Extract the (x, y) coordinate from the center of the cell holding the provided text.  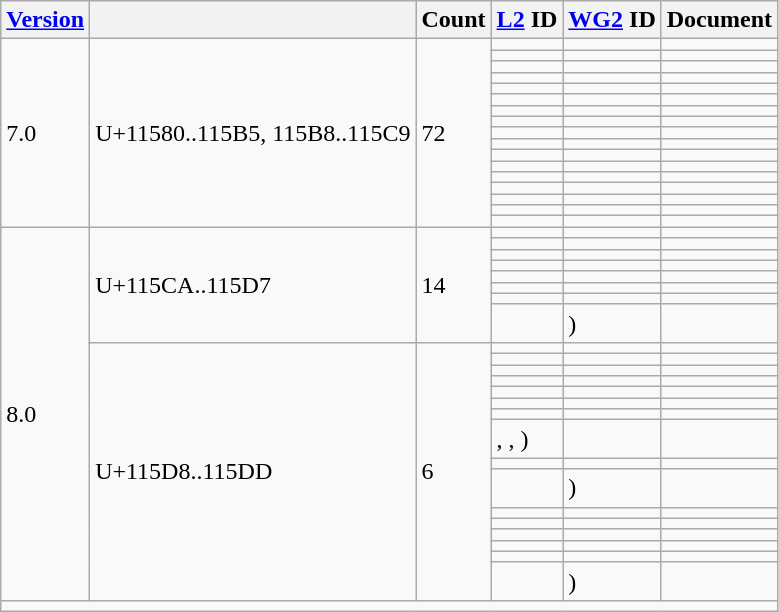
U+115CA..115D7 (253, 285)
8.0 (46, 414)
L2 ID (527, 20)
WG2 ID (612, 20)
U+115D8..115DD (253, 471)
6 (454, 471)
14 (454, 285)
7.0 (46, 133)
, , ) (527, 439)
72 (454, 133)
Document (719, 20)
Count (454, 20)
Version (46, 20)
U+11580..115B5, 115B8..115C9 (253, 133)
